Detect which cell encompasses the target text, then output its [X, Y] center coordinate. 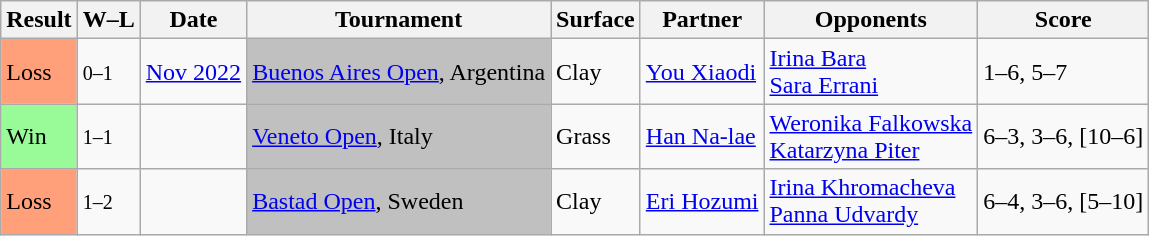
W–L [108, 20]
Bastad Open, Sweden [399, 202]
Result [39, 20]
Veneto Open, Italy [399, 136]
Han Na-lae [702, 136]
Date [193, 20]
1–1 [108, 136]
You Xiaodi [702, 72]
Win [39, 136]
Score [1064, 20]
0–1 [108, 72]
Tournament [399, 20]
Opponents [871, 20]
Partner [702, 20]
Eri Hozumi [702, 202]
Surface [596, 20]
Buenos Aires Open, Argentina [399, 72]
Weronika Falkowska Katarzyna Piter [871, 136]
6–3, 3–6, [10–6] [1064, 136]
Grass [596, 136]
1–6, 5–7 [1064, 72]
Irina Khromacheva Panna Udvardy [871, 202]
6–4, 3–6, [5–10] [1064, 202]
Irina Bara Sara Errani [871, 72]
1–2 [108, 202]
Nov 2022 [193, 72]
